Locate the cell with the specified text and output its [X, Y] center coordinate. 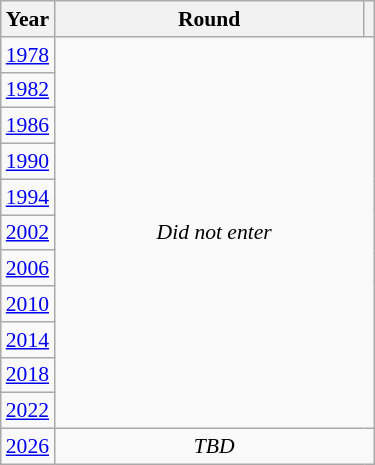
2018 [28, 375]
1990 [28, 162]
2022 [28, 411]
2010 [28, 304]
1994 [28, 197]
Did not enter [214, 233]
Year [28, 19]
Round [209, 19]
2002 [28, 233]
TBD [214, 447]
2006 [28, 269]
1982 [28, 90]
1986 [28, 126]
2026 [28, 447]
1978 [28, 55]
2014 [28, 340]
